Extract the (x, y) coordinate from the center of the cell holding the provided text.  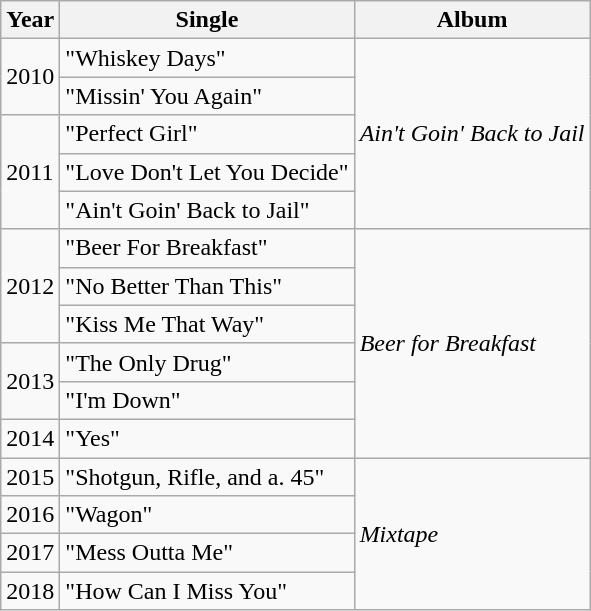
"How Can I Miss You" (207, 591)
Album (472, 20)
Beer for Breakfast (472, 343)
"Missin' You Again" (207, 96)
2010 (30, 77)
2011 (30, 172)
"Love Don't Let You Decide" (207, 172)
"Ain't Goin' Back to Jail" (207, 210)
"Shotgun, Rifle, and a. 45" (207, 477)
2016 (30, 515)
Year (30, 20)
2014 (30, 438)
"Perfect Girl" (207, 134)
Ain't Goin' Back to Jail (472, 134)
Mixtape (472, 534)
"Whiskey Days" (207, 58)
"Kiss Me That Way" (207, 324)
2013 (30, 381)
2015 (30, 477)
"Beer For Breakfast" (207, 248)
2017 (30, 553)
Single (207, 20)
"Wagon" (207, 515)
"No Better Than This" (207, 286)
2012 (30, 286)
2018 (30, 591)
"I'm Down" (207, 400)
"The Only Drug" (207, 362)
"Yes" (207, 438)
"Mess Outta Me" (207, 553)
